Provide the (x, y) coordinate of the cell's center where the given text is located.  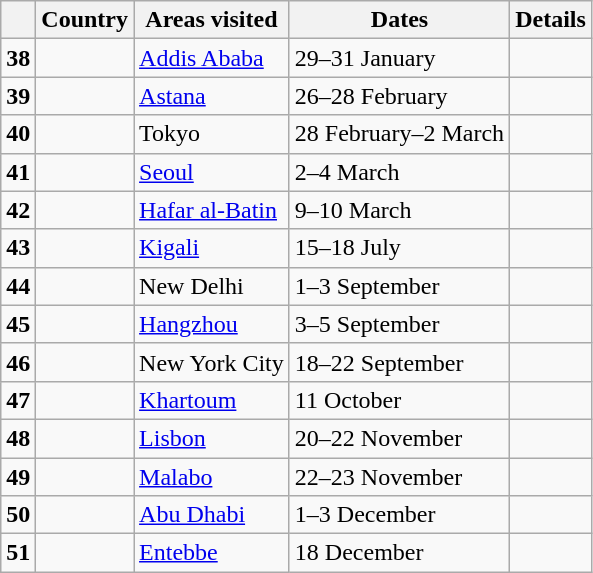
New York City (212, 362)
42 (18, 210)
Country (85, 20)
Tokyo (212, 134)
Abu Dhabi (212, 515)
1–3 September (399, 286)
Areas visited (212, 20)
15–18 July (399, 248)
Malabo (212, 477)
11 October (399, 400)
50 (18, 515)
38 (18, 58)
2–4 March (399, 172)
43 (18, 248)
29–31 January (399, 58)
New Delhi (212, 286)
Hangzhou (212, 324)
49 (18, 477)
46 (18, 362)
40 (18, 134)
48 (18, 438)
Seoul (212, 172)
Dates (399, 20)
26–28 February (399, 96)
22–23 November (399, 477)
Khartoum (212, 400)
44 (18, 286)
39 (18, 96)
Kigali (212, 248)
47 (18, 400)
1–3 December (399, 515)
Addis Ababa (212, 58)
Hafar al-Batin (212, 210)
28 February–2 March (399, 134)
51 (18, 553)
18–22 September (399, 362)
Entebbe (212, 553)
18 December (399, 553)
45 (18, 324)
Details (551, 20)
41 (18, 172)
20–22 November (399, 438)
Lisbon (212, 438)
Astana (212, 96)
3–5 September (399, 324)
9–10 March (399, 210)
